Provide the [x, y] coordinate of the cell's center where the given text is located.  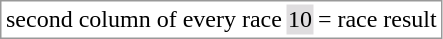
= race result [377, 19]
second column of every race [144, 19]
10 [300, 19]
